Return (X, Y) of the center of cell containing provided text 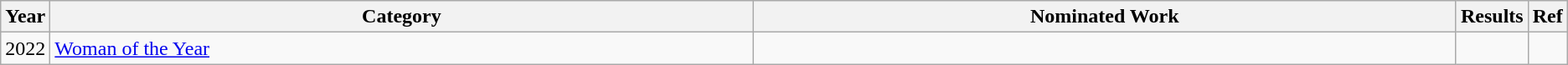
2022 (25, 48)
Ref (1548, 17)
Nominated Work (1104, 17)
Year (25, 17)
Category (402, 17)
Woman of the Year (402, 48)
Results (1492, 17)
